Provide the [X, Y] coordinate of the cell's center where the given text is located.  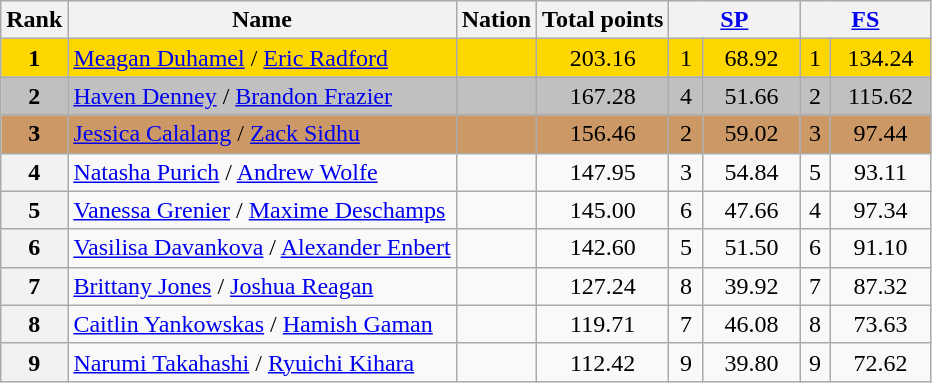
72.62 [880, 362]
39.80 [752, 362]
145.00 [603, 210]
115.62 [880, 96]
Meagan Duhamel / Eric Radford [262, 58]
Haven Denney / Brandon Frazier [262, 96]
Vasilisa Davankova / Alexander Enbert [262, 248]
SP [734, 20]
127.24 [603, 286]
59.02 [752, 134]
97.44 [880, 134]
73.63 [880, 324]
Natasha Purich / Andrew Wolfe [262, 172]
Rank [34, 20]
68.92 [752, 58]
54.84 [752, 172]
Jessica Calalang / Zack Sidhu [262, 134]
Brittany Jones / Joshua Reagan [262, 286]
Narumi Takahashi / Ryuichi Kihara [262, 362]
Vanessa Grenier / Maxime Deschamps [262, 210]
51.66 [752, 96]
134.24 [880, 58]
93.11 [880, 172]
97.34 [880, 210]
46.08 [752, 324]
FS [866, 20]
Caitlin Yankowskas / Hamish Gaman [262, 324]
51.50 [752, 248]
Nation [496, 20]
147.95 [603, 172]
167.28 [603, 96]
47.66 [752, 210]
156.46 [603, 134]
87.32 [880, 286]
119.71 [603, 324]
142.60 [603, 248]
39.92 [752, 286]
203.16 [603, 58]
Total points [603, 20]
Name [262, 20]
91.10 [880, 248]
112.42 [603, 362]
